From the cell containing the given text, extract its center point as (X, Y) coordinate. 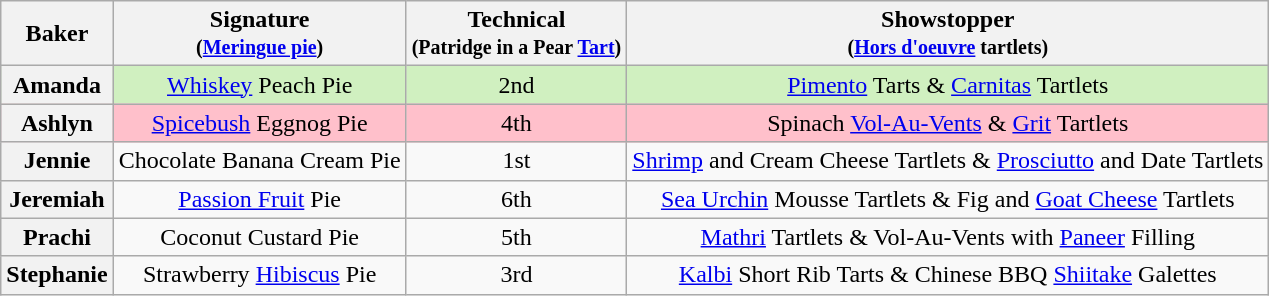
2nd (516, 85)
Ashlyn (57, 123)
3rd (516, 275)
Kalbi Short Rib Tarts & Chinese BBQ Shiitake Galettes (948, 275)
6th (516, 199)
Baker (57, 34)
Stephanie (57, 275)
Passion Fruit Pie (260, 199)
5th (516, 237)
Amanda (57, 85)
Mathri Tartlets & Vol-Au-Vents with Paneer Filling (948, 237)
Whiskey Peach Pie (260, 85)
Jennie (57, 161)
Strawberry Hibiscus Pie (260, 275)
Spicebush Eggnog Pie (260, 123)
Chocolate Banana Cream Pie (260, 161)
Spinach Vol-Au-Vents & Grit Tartlets (948, 123)
Coconut Custard Pie (260, 237)
Technical(Patridge in a Pear Tart) (516, 34)
Sea Urchin Mousse Tartlets & Fig and Goat Cheese Tartlets (948, 199)
Showstopper(Hors d'oeuvre tartlets) (948, 34)
1st (516, 161)
Pimento Tarts & Carnitas Tartlets (948, 85)
Signature(Meringue pie) (260, 34)
Prachi (57, 237)
4th (516, 123)
Shrimp and Cream Cheese Tartlets & Prosciutto and Date Tartlets (948, 161)
Jeremiah (57, 199)
